Identify which cell holds the provided text, then report its (x, y) central coordinate. 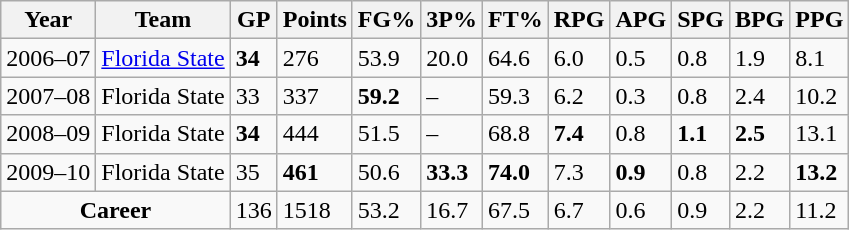
33.3 (452, 172)
PPG (820, 20)
53.9 (386, 58)
11.2 (820, 210)
FT% (515, 20)
16.7 (452, 210)
1518 (314, 210)
2008–09 (48, 134)
7.3 (579, 172)
20.0 (452, 58)
Career (116, 210)
RPG (579, 20)
59.3 (515, 96)
10.2 (820, 96)
8.1 (820, 58)
53.2 (386, 210)
33 (254, 96)
35 (254, 172)
APG (641, 20)
337 (314, 96)
3P% (452, 20)
59.2 (386, 96)
13.1 (820, 134)
6.7 (579, 210)
SPG (701, 20)
0.3 (641, 96)
7.4 (579, 134)
67.5 (515, 210)
6.2 (579, 96)
1.1 (701, 134)
2009–10 (48, 172)
1.9 (759, 58)
Team (163, 20)
50.6 (386, 172)
GP (254, 20)
2007–08 (48, 96)
6.0 (579, 58)
461 (314, 172)
Points (314, 20)
136 (254, 210)
0.5 (641, 58)
Year (48, 20)
51.5 (386, 134)
2.4 (759, 96)
444 (314, 134)
BPG (759, 20)
74.0 (515, 172)
13.2 (820, 172)
64.6 (515, 58)
2006–07 (48, 58)
0.6 (641, 210)
68.8 (515, 134)
276 (314, 58)
FG% (386, 20)
2.5 (759, 134)
